Capture the cell that displays the provided text and extract its (x, y) central coordinate. 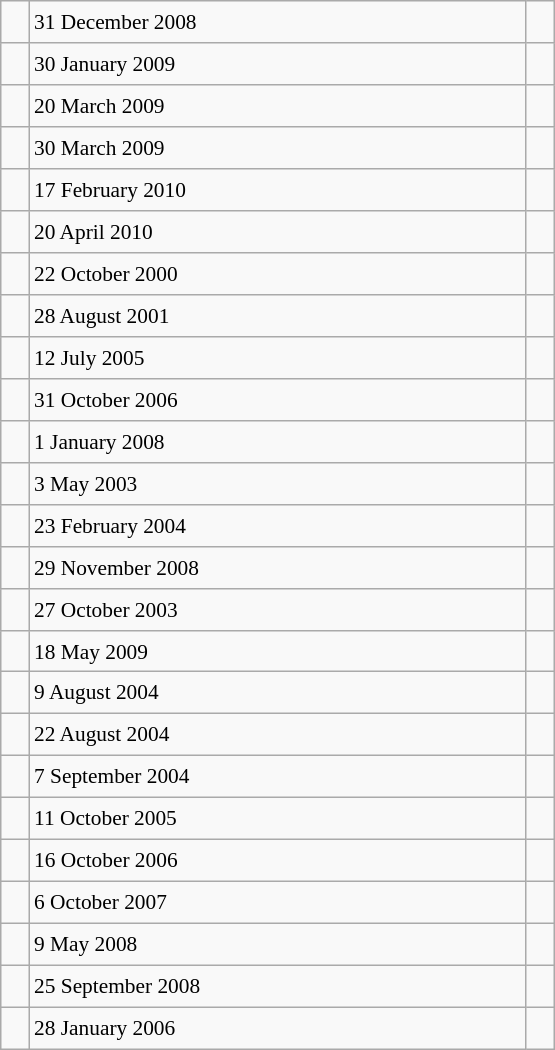
23 February 2004 (278, 525)
18 May 2009 (278, 651)
20 March 2009 (278, 106)
16 October 2006 (278, 861)
22 October 2000 (278, 274)
9 August 2004 (278, 693)
30 January 2009 (278, 64)
31 December 2008 (278, 22)
12 July 2005 (278, 358)
25 September 2008 (278, 986)
9 May 2008 (278, 945)
29 November 2008 (278, 567)
17 February 2010 (278, 190)
31 October 2006 (278, 399)
7 September 2004 (278, 777)
20 April 2010 (278, 232)
28 August 2001 (278, 316)
28 January 2006 (278, 1028)
22 August 2004 (278, 735)
3 May 2003 (278, 483)
11 October 2005 (278, 819)
27 October 2003 (278, 609)
6 October 2007 (278, 903)
30 March 2009 (278, 148)
1 January 2008 (278, 441)
